Determine the [X, Y] coordinate at the center of the cell enclosing the given text.  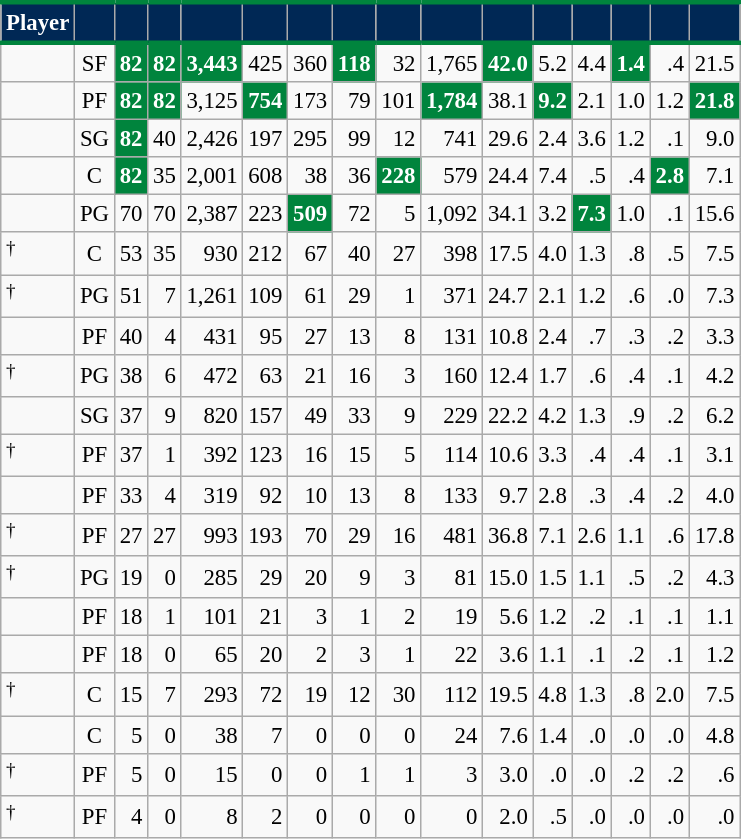
197 [266, 139]
741 [452, 139]
24.4 [508, 176]
34.1 [508, 214]
157 [266, 416]
9.2 [552, 101]
6 [164, 375]
212 [266, 253]
285 [212, 577]
2,387 [212, 214]
392 [212, 455]
24 [452, 735]
360 [310, 62]
1,261 [212, 296]
193 [266, 535]
3,125 [212, 101]
7.6 [508, 735]
425 [266, 62]
49 [310, 416]
6.2 [714, 416]
95 [266, 336]
Player [38, 22]
SF [95, 62]
229 [452, 416]
133 [452, 495]
21.8 [714, 101]
114 [452, 455]
.7 [592, 336]
930 [212, 253]
3.1 [714, 455]
3.2 [552, 214]
10 [310, 495]
319 [212, 495]
223 [266, 214]
118 [354, 62]
10.8 [508, 336]
12.4 [508, 375]
2.6 [592, 535]
10.6 [508, 455]
79 [354, 101]
81 [452, 577]
36 [354, 176]
30 [398, 695]
.9 [630, 416]
2,001 [212, 176]
92 [266, 495]
51 [130, 296]
5.6 [508, 617]
5.2 [552, 62]
21.5 [714, 62]
509 [310, 214]
22.2 [508, 416]
754 [266, 101]
160 [452, 375]
1,092 [452, 214]
22 [452, 655]
61 [310, 296]
19.5 [508, 695]
99 [354, 139]
1,765 [452, 62]
29.6 [508, 139]
112 [452, 695]
67 [310, 253]
36.8 [508, 535]
17.8 [714, 535]
371 [452, 296]
4.3 [714, 577]
15.0 [508, 577]
173 [310, 101]
42.0 [508, 62]
1.5 [552, 577]
993 [212, 535]
63 [266, 375]
398 [452, 253]
293 [212, 695]
32 [398, 62]
3.0 [508, 774]
131 [452, 336]
579 [452, 176]
3,443 [212, 62]
9.0 [714, 139]
481 [452, 535]
7.4 [552, 176]
38.1 [508, 101]
608 [266, 176]
109 [266, 296]
4.4 [592, 62]
431 [212, 336]
123 [266, 455]
1,784 [452, 101]
820 [212, 416]
15.6 [714, 214]
53 [130, 253]
65 [212, 655]
2,426 [212, 139]
17.5 [508, 253]
1.7 [552, 375]
472 [212, 375]
295 [310, 139]
228 [398, 176]
9.7 [508, 495]
24.7 [508, 296]
